Capture the cell that displays the provided text and extract its [x, y] central coordinate. 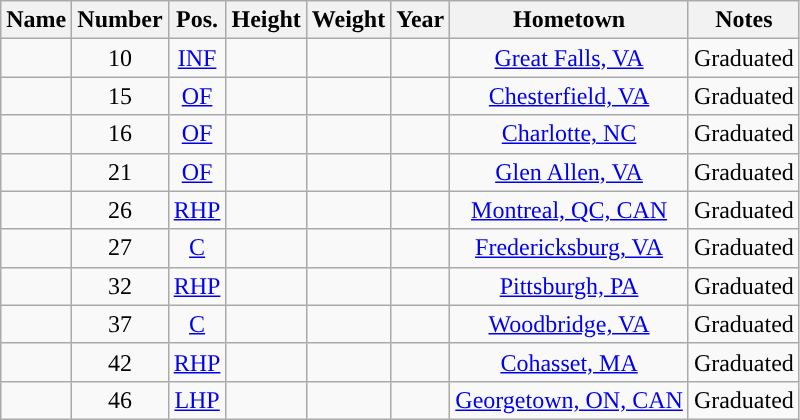
Glen Allen, VA [570, 172]
Hometown [570, 20]
Chesterfield, VA [570, 96]
26 [120, 210]
Woodbridge, VA [570, 324]
46 [120, 400]
21 [120, 172]
Great Falls, VA [570, 58]
Number [120, 20]
Pos. [197, 20]
15 [120, 96]
Notes [744, 20]
42 [120, 362]
LHP [197, 400]
Georgetown, ON, CAN [570, 400]
Pittsburgh, PA [570, 286]
Fredericksburg, VA [570, 248]
Cohasset, MA [570, 362]
INF [197, 58]
37 [120, 324]
Montreal, QC, CAN [570, 210]
16 [120, 134]
Name [36, 20]
Charlotte, NC [570, 134]
Year [420, 20]
27 [120, 248]
Height [266, 20]
Weight [348, 20]
32 [120, 286]
10 [120, 58]
